For the text-containing cell, return its midpoint in [X, Y] coordinate format. 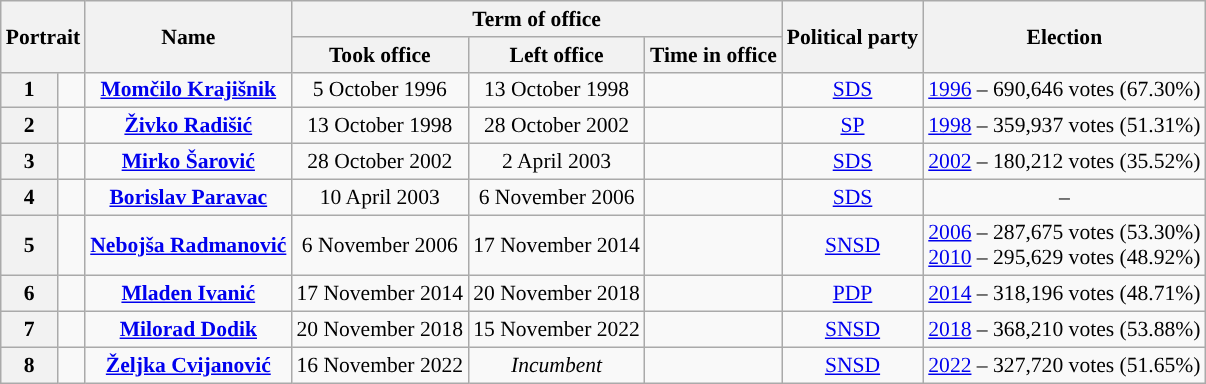
PDP [852, 294]
Name [188, 36]
Took office [380, 55]
2014 – 318,196 votes (48.71%) [1064, 294]
15 November 2022 [556, 330]
8 [30, 365]
Portrait [43, 36]
– [1064, 197]
6 [30, 294]
Election [1064, 36]
Time in office [714, 55]
Incumbent [556, 365]
Borislav Paravac [188, 197]
Momčilo Krajišnik [188, 90]
Živko Radišić [188, 126]
10 April 2003 [380, 197]
2006 – 287,675 votes (53.30%)2010 – 295,629 votes (48.92%) [1064, 246]
Nebojša Radmanović [188, 246]
2018 – 368,210 votes (53.88%) [1064, 330]
Željka Cvijanović [188, 365]
2022 – 327,720 votes (51.65%) [1064, 365]
2 [30, 126]
Mirko Šarović [188, 162]
Political party [852, 36]
3 [30, 162]
1 [30, 90]
SP [852, 126]
4 [30, 197]
Mladen Ivanić [188, 294]
16 November 2022 [380, 365]
5 [30, 246]
Term of office [536, 19]
Left office [556, 55]
7 [30, 330]
Milorad Dodik [188, 330]
5 October 1996 [380, 90]
2002 – 180,212 votes (35.52%) [1064, 162]
1998 – 359,937 votes (51.31%) [1064, 126]
2 April 2003 [556, 162]
1996 – 690,646 votes (67.30%) [1064, 90]
